Pinpoint the cell where the given text exists, returning its [x, y] midpoint coordinate. 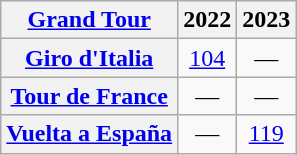
104 [208, 58]
Grand Tour [90, 20]
2022 [208, 20]
Giro d'Italia [90, 58]
Vuelta a España [90, 134]
Tour de France [90, 96]
2023 [266, 20]
119 [266, 134]
